For the text-containing cell, return its midpoint in (X, Y) coordinate format. 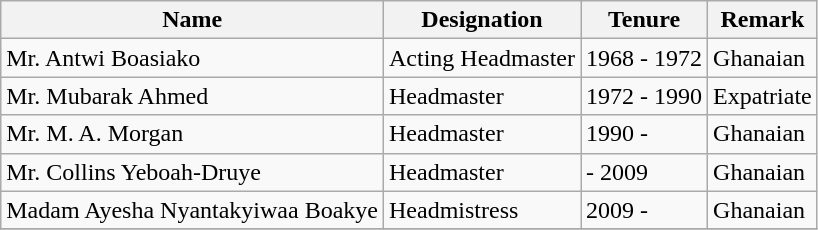
Acting Headmaster (482, 58)
1990 - (644, 134)
Headmistress (482, 210)
Name (192, 20)
Remark (763, 20)
Mr. Mubarak Ahmed (192, 96)
Mr. Antwi Boasiako (192, 58)
Mr. Collins Yeboah-Druye (192, 172)
Madam Ayesha Nyantakyiwaa Boakye (192, 210)
Mr. M. A. Morgan (192, 134)
1972 - 1990 (644, 96)
1968 - 1972 (644, 58)
- 2009 (644, 172)
Designation (482, 20)
Tenure (644, 20)
2009 - (644, 210)
Expatriate (763, 96)
